Extract the [X, Y] coordinate from the center of the cell holding the provided text.  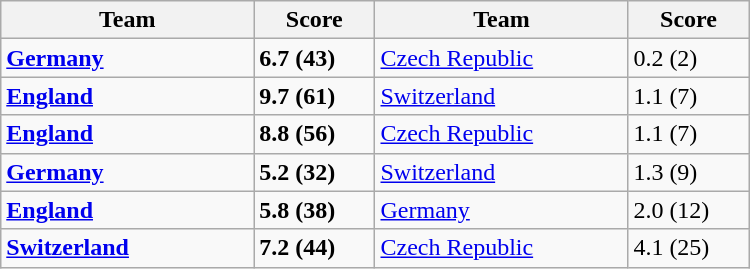
5.2 (32) [314, 172]
8.8 (56) [314, 134]
1.3 (9) [688, 172]
2.0 (12) [688, 210]
7.2 (44) [314, 248]
9.7 (61) [314, 96]
0.2 (2) [688, 58]
6.7 (43) [314, 58]
4.1 (25) [688, 248]
5.8 (38) [314, 210]
